Output the [X, Y] coordinate of the center of the cell containing the given text.  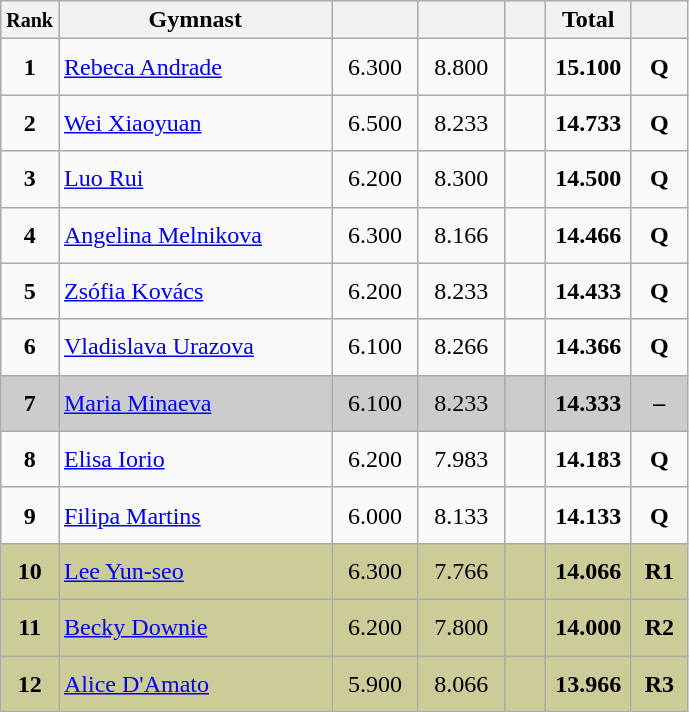
14.366 [588, 347]
8.166 [461, 235]
Vladislava Urazova [195, 347]
14.433 [588, 291]
7 [30, 403]
Luo Rui [195, 179]
8.066 [461, 684]
8 [30, 459]
Angelina Melnikova [195, 235]
Gymnast [195, 20]
14.733 [588, 123]
R3 [659, 684]
6.500 [375, 123]
8.300 [461, 179]
Rank [30, 20]
14.000 [588, 627]
14.500 [588, 179]
14.466 [588, 235]
8.800 [461, 67]
14.333 [588, 403]
Filipa Martins [195, 515]
Lee Yun-seo [195, 571]
Alice D'Amato [195, 684]
7.766 [461, 571]
6 [30, 347]
8.266 [461, 347]
12 [30, 684]
Wei Xiaoyuan [195, 123]
Becky Downie [195, 627]
5 [30, 291]
Total [588, 20]
R1 [659, 571]
5.900 [375, 684]
3 [30, 179]
9 [30, 515]
7.800 [461, 627]
Elisa Iorio [195, 459]
Zsófia Kovács [195, 291]
6.000 [375, 515]
13.966 [588, 684]
11 [30, 627]
1 [30, 67]
Rebeca Andrade [195, 67]
4 [30, 235]
10 [30, 571]
7.983 [461, 459]
Maria Minaeva [195, 403]
R2 [659, 627]
14.133 [588, 515]
14.066 [588, 571]
8.133 [461, 515]
2 [30, 123]
– [659, 403]
14.183 [588, 459]
15.100 [588, 67]
